Extract the (x, y) coordinate from the center of the cell holding the provided text.  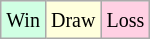
Loss (126, 20)
Draw (72, 20)
Win (24, 20)
